Determine the (x, y) coordinate at the center of the cell enclosing the given text.  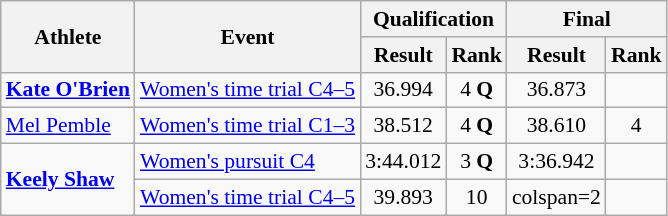
36.873 (556, 90)
Final (587, 19)
10 (476, 197)
3 Q (476, 162)
38.610 (556, 126)
39.893 (403, 197)
36.994 (403, 90)
Athlete (68, 36)
3:44.012 (403, 162)
Mel Pemble (68, 126)
Women's pursuit C4 (248, 162)
Women's time trial C1–3 (248, 126)
4 (636, 126)
Kate O'Brien (68, 90)
3:36.942 (556, 162)
Event (248, 36)
Qualification (434, 19)
38.512 (403, 126)
Keely Shaw (68, 180)
colspan=2 (556, 197)
